Detect which cell encompasses the target text, then output its (x, y) center coordinate. 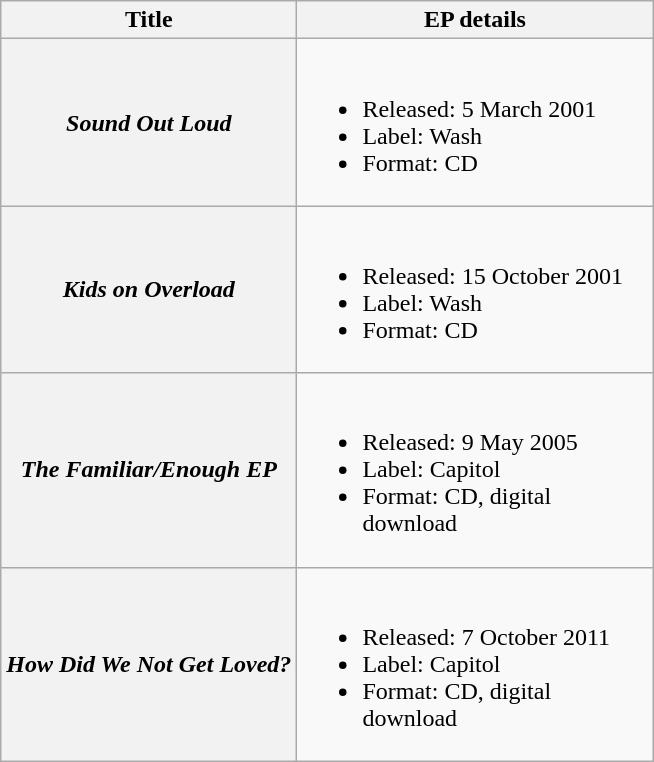
The Familiar/Enough EP (149, 470)
Sound Out Loud (149, 122)
Released: 9 May 2005Label: CapitolFormat: CD, digital download (475, 470)
Released: 15 October 2001Label: WashFormat: CD (475, 290)
Kids on Overload (149, 290)
EP details (475, 20)
How Did We Not Get Loved? (149, 664)
Title (149, 20)
Released: 5 March 2001Label: WashFormat: CD (475, 122)
Released: 7 October 2011Label: CapitolFormat: CD, digital download (475, 664)
